Return the [x, y] coordinate for the center point of the cell that contains the specified text.  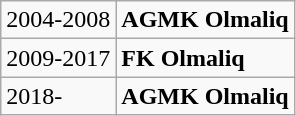
2004-2008 [58, 20]
2018- [58, 96]
2009-2017 [58, 58]
FK Olmaliq [205, 58]
